Output the [X, Y] coordinate of the center of the cell containing the given text.  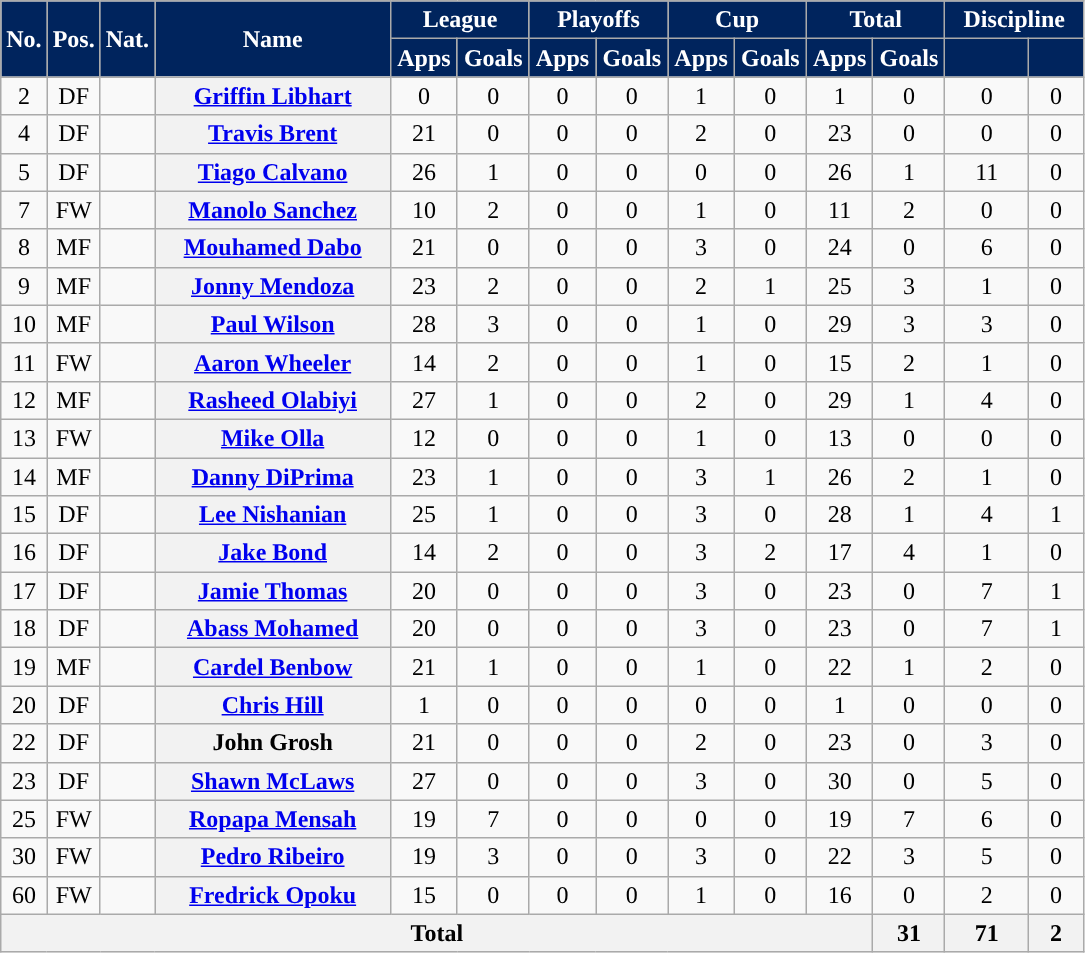
Pos. [74, 39]
Abass Mohamed [273, 629]
31 [909, 933]
John Grosh [273, 743]
Shawn McLaws [273, 781]
No. [24, 39]
Aaron Wheeler [273, 362]
9 [24, 286]
Danny DiPrima [273, 477]
71 [987, 933]
Playoffs [598, 20]
Jake Bond [273, 553]
Chris Hill [273, 705]
Rasheed Olabiyi [273, 400]
24 [840, 248]
Cup [738, 20]
Travis Brent [273, 134]
Discipline [1014, 20]
Nat. [127, 39]
Cardel Benbow [273, 667]
Jamie Thomas [273, 591]
Paul Wilson [273, 324]
Fredrick Opoku [273, 895]
Manolo Sanchez [273, 210]
8 [24, 248]
Tiago Calvano [273, 172]
Mike Olla [273, 438]
Lee Nishanian [273, 515]
Pedro Ribeiro [273, 857]
Griffin Libhart [273, 96]
Mouhamed Dabo [273, 248]
60 [24, 895]
League [460, 20]
Ropapa Mensah [273, 819]
Name [273, 39]
18 [24, 629]
Jonny Mendoza [273, 286]
